Return [x, y] of the center of cell containing provided text 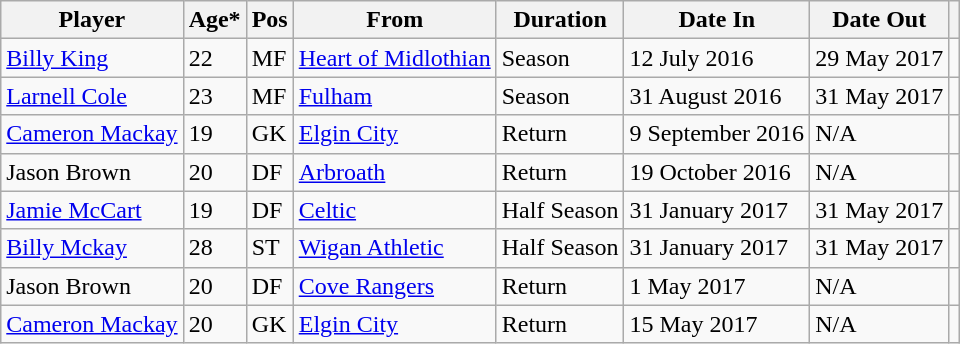
15 May 2017 [717, 324]
Pos [270, 20]
29 May 2017 [880, 58]
Wigan Athletic [394, 248]
Age* [214, 20]
31 August 2016 [717, 96]
Date Out [880, 20]
Fulham [394, 96]
23 [214, 96]
12 July 2016 [717, 58]
19 October 2016 [717, 172]
22 [214, 58]
Cove Rangers [394, 286]
Jamie McCart [92, 210]
28 [214, 248]
1 May 2017 [717, 286]
ST [270, 248]
Billy Mckay [92, 248]
Larnell Cole [92, 96]
Player [92, 20]
Arbroath [394, 172]
Billy King [92, 58]
Heart of Midlothian [394, 58]
9 September 2016 [717, 134]
From [394, 20]
Duration [560, 20]
Celtic [394, 210]
Date In [717, 20]
